Return [x, y] of the center of cell containing provided text 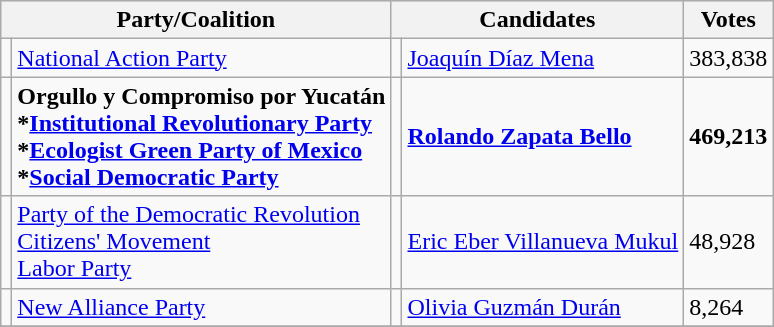
Joaquín Díaz Mena [543, 58]
Candidates [538, 20]
383,838 [728, 58]
469,213 [728, 136]
Party/Coalition [196, 20]
Party of the Democratic RevolutionCitizens' MovementLabor Party [202, 242]
8,264 [728, 307]
Rolando Zapata Bello [543, 136]
New Alliance Party [202, 307]
Eric Eber Villanueva Mukul [543, 242]
Orgullo y Compromiso por Yucatán *Institutional Revolutionary Party*Ecologist Green Party of Mexico*Social Democratic Party [202, 136]
National Action Party [202, 58]
Votes [728, 20]
48,928 [728, 242]
Olivia Guzmán Durán [543, 307]
